Return the (X, Y) coordinate for the center point of the cell that contains the specified text.  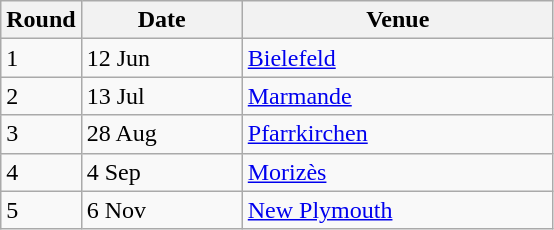
3 (41, 134)
Bielefeld (398, 58)
28 Aug (162, 134)
12 Jun (162, 58)
4 (41, 172)
5 (41, 210)
Date (162, 20)
Morizès (398, 172)
4 Sep (162, 172)
6 Nov (162, 210)
Pfarrkirchen (398, 134)
Round (41, 20)
13 Jul (162, 96)
1 (41, 58)
Marmande (398, 96)
New Plymouth (398, 210)
2 (41, 96)
Venue (398, 20)
